Determine the [X, Y] coordinate at the center of the cell enclosing the given text.  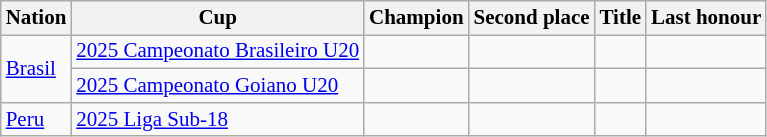
Nation [36, 18]
Last honour [706, 18]
Title [620, 18]
Brasil [36, 69]
2025 Campeonato Brasileiro U20 [218, 52]
Champion [416, 18]
2025 Campeonato Goiano U20 [218, 86]
2025 Liga Sub-18 [218, 119]
Cup [218, 18]
Second place [532, 18]
Peru [36, 119]
